Identify which cell holds the provided text, then report its (x, y) central coordinate. 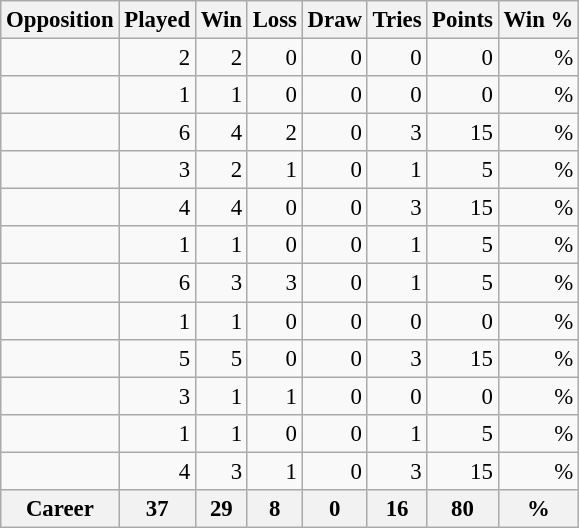
16 (397, 509)
8 (274, 509)
Tries (397, 20)
Draw (334, 20)
Career (60, 509)
Win (221, 20)
Played (157, 20)
80 (462, 509)
Points (462, 20)
Opposition (60, 20)
Win % (538, 20)
37 (157, 509)
29 (221, 509)
Loss (274, 20)
